Return (X, Y) of the center of cell containing provided text 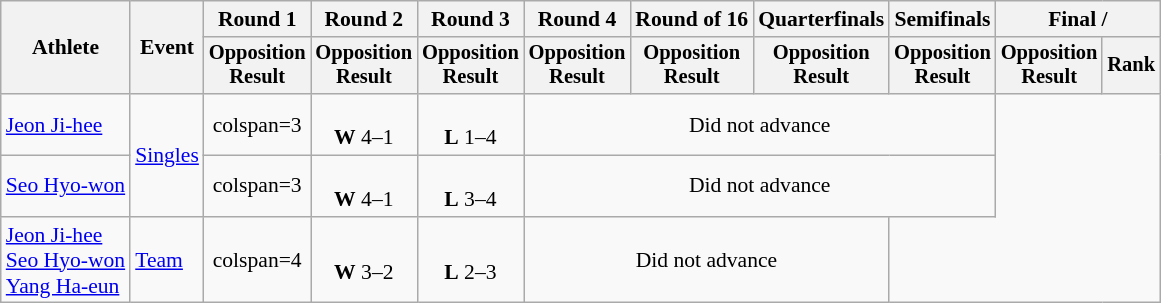
L 3–4 (470, 186)
Round 1 (258, 19)
Semifinals (942, 19)
Round of 16 (692, 19)
Event (167, 48)
Quarterfinals (821, 19)
Athlete (66, 48)
Round 4 (578, 19)
Singles (167, 155)
Jeon Ji-hee (66, 124)
Final / (1078, 19)
L 1–4 (470, 124)
Round 3 (470, 19)
Rank (1131, 66)
Seo Hyo-won (66, 186)
Round 2 (364, 19)
